Search for the cell housing the specified text and yield its [X, Y] center coordinate. 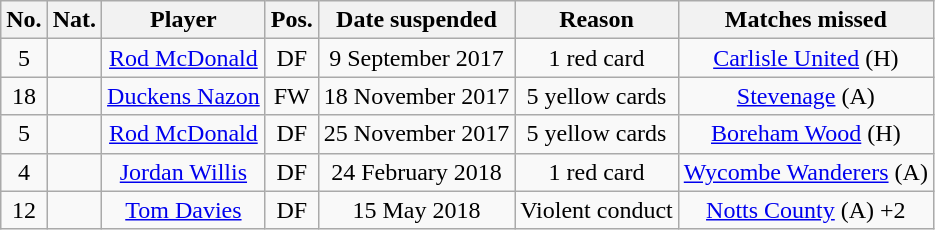
Jordan Willis [184, 172]
Duckens Nazon [184, 96]
Wycombe Wanderers (A) [806, 172]
12 [24, 210]
9 September 2017 [416, 58]
Nat. [74, 20]
Player [184, 20]
15 May 2018 [416, 210]
24 February 2018 [416, 172]
Notts County (A) +2 [806, 210]
Violent conduct [597, 210]
Pos. [292, 20]
18 November 2017 [416, 96]
4 [24, 172]
Matches missed [806, 20]
18 [24, 96]
FW [292, 96]
No. [24, 20]
Boreham Wood (H) [806, 134]
Carlisle United (H) [806, 58]
Tom Davies [184, 210]
25 November 2017 [416, 134]
Date suspended [416, 20]
Reason [597, 20]
Stevenage (A) [806, 96]
